Identify which cell holds the provided text, then report its [X, Y] central coordinate. 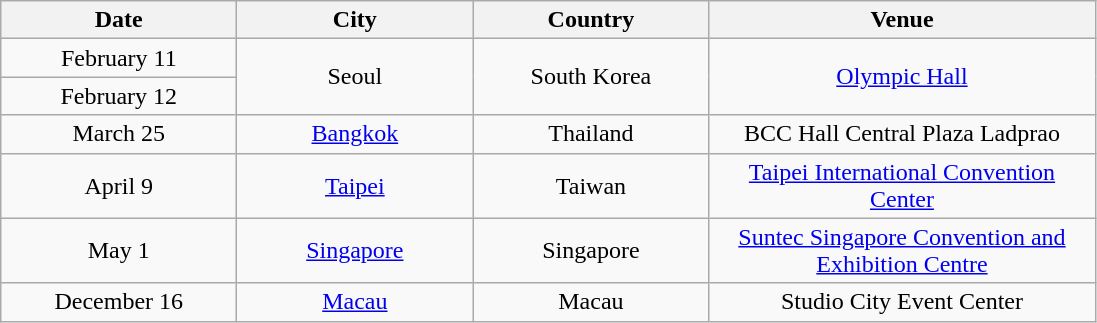
Olympic Hall [902, 77]
Taipei [355, 186]
Thailand [591, 134]
Taipei International Convention Center [902, 186]
Taiwan [591, 186]
March 25 [119, 134]
December 16 [119, 302]
BCC Hall Central Plaza Ladprao [902, 134]
Seoul [355, 77]
February 12 [119, 96]
May 1 [119, 250]
Bangkok [355, 134]
Studio City Event Center [902, 302]
February 11 [119, 58]
Country [591, 20]
April 9 [119, 186]
South Korea [591, 77]
City [355, 20]
Suntec Singapore Convention and Exhibition Centre [902, 250]
Date [119, 20]
Venue [902, 20]
